Pinpoint the cell where the given text exists, returning its (x, y) midpoint coordinate. 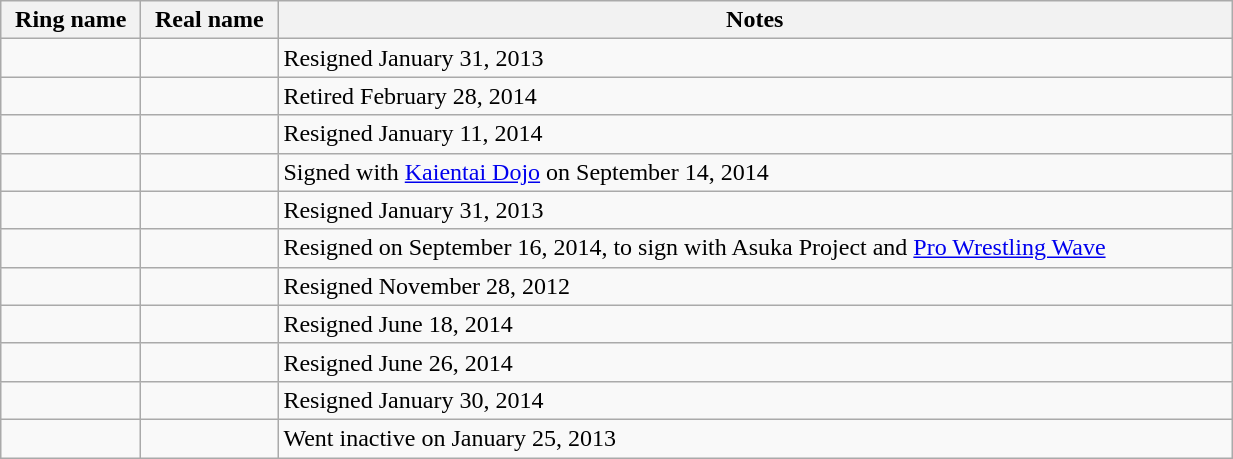
Resigned June 26, 2014 (755, 362)
Resigned on September 16, 2014, to sign with Asuka Project and Pro Wrestling Wave (755, 248)
Resigned January 30, 2014 (755, 400)
Signed with Kaientai Dojo on September 14, 2014 (755, 172)
Resigned January 11, 2014 (755, 134)
Resigned June 18, 2014 (755, 324)
Ring name (71, 20)
Retired February 28, 2014 (755, 96)
Real name (210, 20)
Resigned November 28, 2012 (755, 286)
Went inactive on January 25, 2013 (755, 438)
Notes (755, 20)
